Locate the cell with the specified text and output its (X, Y) center coordinate. 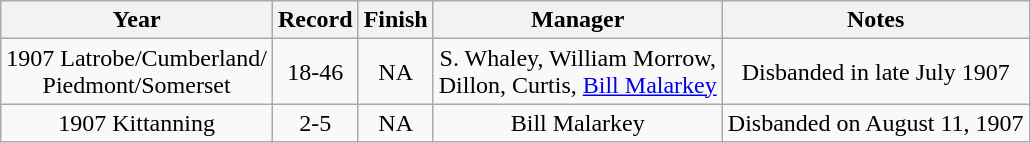
1907 Kittanning (137, 123)
Record (315, 20)
2-5 (315, 123)
Year (137, 20)
Finish (396, 20)
1907 Latrobe/Cumberland/Piedmont/Somerset (137, 72)
Notes (876, 20)
Manager (578, 20)
18-46 (315, 72)
S. Whaley, William Morrow, Dillon, Curtis, Bill Malarkey (578, 72)
Disbanded in late July 1907 (876, 72)
Disbanded on August 11, 1907 (876, 123)
Bill Malarkey (578, 123)
